Identify which cell holds the provided text, then report its [X, Y] central coordinate. 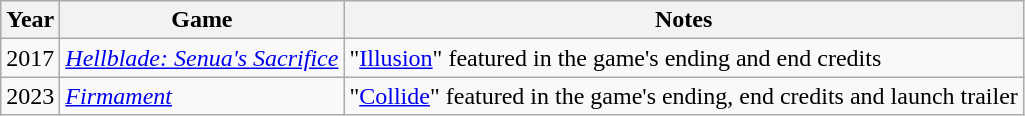
Hellblade: Senua's Sacrifice [202, 58]
2023 [30, 96]
"Illusion" featured in the game's ending and end credits [684, 58]
Game [202, 20]
Firmament [202, 96]
Notes [684, 20]
2017 [30, 58]
Year [30, 20]
"Collide" featured in the game's ending, end credits and launch trailer [684, 96]
